Find where the given text appears and provide that cell's center as [X, Y] coordinate. 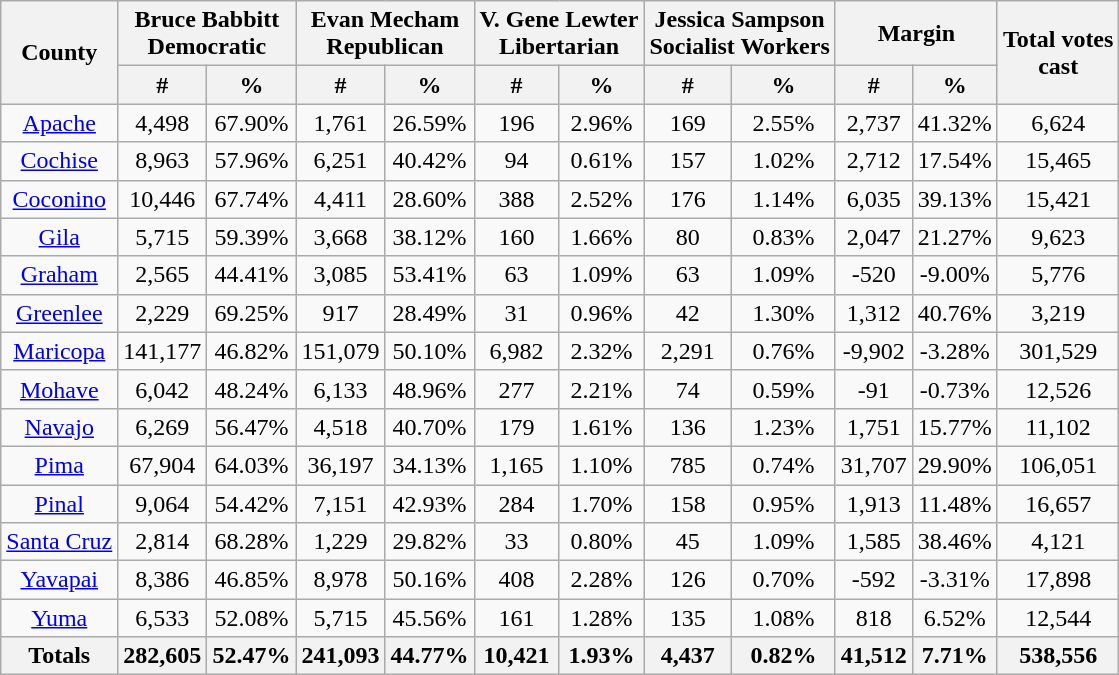
Graham [60, 275]
1.23% [784, 427]
284 [516, 503]
County [60, 52]
-3.28% [954, 351]
301,529 [1058, 351]
Cochise [60, 161]
Pima [60, 465]
-0.73% [954, 389]
5,776 [1058, 275]
4,518 [340, 427]
161 [516, 618]
176 [688, 199]
0.61% [602, 161]
6,269 [162, 427]
6,533 [162, 618]
Total votescast [1058, 52]
-91 [874, 389]
0.95% [784, 503]
33 [516, 542]
59.39% [252, 237]
0.74% [784, 465]
54.42% [252, 503]
1.10% [602, 465]
34.13% [430, 465]
2,737 [874, 123]
44.41% [252, 275]
1.02% [784, 161]
241,093 [340, 656]
15,465 [1058, 161]
Gila [60, 237]
7.71% [954, 656]
-520 [874, 275]
69.25% [252, 313]
0.76% [784, 351]
28.49% [430, 313]
48.24% [252, 389]
Yavapai [60, 580]
16,657 [1058, 503]
Margin [916, 34]
0.83% [784, 237]
12,526 [1058, 389]
40.76% [954, 313]
36,197 [340, 465]
50.10% [430, 351]
Pinal [60, 503]
1.30% [784, 313]
408 [516, 580]
6,624 [1058, 123]
0.80% [602, 542]
8,978 [340, 580]
Coconino [60, 199]
Greenlee [60, 313]
0.59% [784, 389]
126 [688, 580]
6,251 [340, 161]
Yuma [60, 618]
1,585 [874, 542]
1,312 [874, 313]
94 [516, 161]
1.93% [602, 656]
40.42% [430, 161]
80 [688, 237]
2,047 [874, 237]
42 [688, 313]
136 [688, 427]
2,814 [162, 542]
818 [874, 618]
158 [688, 503]
2.21% [602, 389]
6,133 [340, 389]
46.85% [252, 580]
3,668 [340, 237]
46.82% [252, 351]
Bruce BabbittDemocratic [207, 34]
917 [340, 313]
40.70% [430, 427]
50.16% [430, 580]
Mohave [60, 389]
6,042 [162, 389]
68.28% [252, 542]
1.08% [784, 618]
160 [516, 237]
2.96% [602, 123]
45.56% [430, 618]
1.28% [602, 618]
31 [516, 313]
41.32% [954, 123]
21.27% [954, 237]
1.66% [602, 237]
282,605 [162, 656]
29.82% [430, 542]
Maricopa [60, 351]
1,913 [874, 503]
15.77% [954, 427]
28.60% [430, 199]
9,623 [1058, 237]
0.82% [784, 656]
4,121 [1058, 542]
3,085 [340, 275]
1,751 [874, 427]
8,386 [162, 580]
1.14% [784, 199]
2,565 [162, 275]
11.48% [954, 503]
48.96% [430, 389]
2,291 [688, 351]
157 [688, 161]
2.55% [784, 123]
1,165 [516, 465]
57.96% [252, 161]
2,712 [874, 161]
26.59% [430, 123]
9,064 [162, 503]
67.74% [252, 199]
785 [688, 465]
1,761 [340, 123]
8,963 [162, 161]
10,421 [516, 656]
2.32% [602, 351]
39.13% [954, 199]
67.90% [252, 123]
538,556 [1058, 656]
42.93% [430, 503]
-9,902 [874, 351]
53.41% [430, 275]
4,498 [162, 123]
74 [688, 389]
11,102 [1058, 427]
141,177 [162, 351]
0.96% [602, 313]
15,421 [1058, 199]
0.70% [784, 580]
64.03% [252, 465]
2.52% [602, 199]
38.12% [430, 237]
2.28% [602, 580]
56.47% [252, 427]
6.52% [954, 618]
41,512 [874, 656]
1.61% [602, 427]
151,079 [340, 351]
179 [516, 427]
6,035 [874, 199]
196 [516, 123]
6,982 [516, 351]
277 [516, 389]
7,151 [340, 503]
10,446 [162, 199]
52.47% [252, 656]
V. Gene LewterLibertarian [559, 34]
4,437 [688, 656]
45 [688, 542]
52.08% [252, 618]
388 [516, 199]
Evan MechamRepublican [385, 34]
Totals [60, 656]
17.54% [954, 161]
-9.00% [954, 275]
44.77% [430, 656]
106,051 [1058, 465]
29.90% [954, 465]
Jessica SampsonSocialist Workers [740, 34]
135 [688, 618]
1,229 [340, 542]
12,544 [1058, 618]
Navajo [60, 427]
Apache [60, 123]
38.46% [954, 542]
-3.31% [954, 580]
4,411 [340, 199]
Santa Cruz [60, 542]
-592 [874, 580]
169 [688, 123]
3,219 [1058, 313]
1.70% [602, 503]
17,898 [1058, 580]
2,229 [162, 313]
31,707 [874, 465]
67,904 [162, 465]
